Locate the cell with the specified text and output its (X, Y) center coordinate. 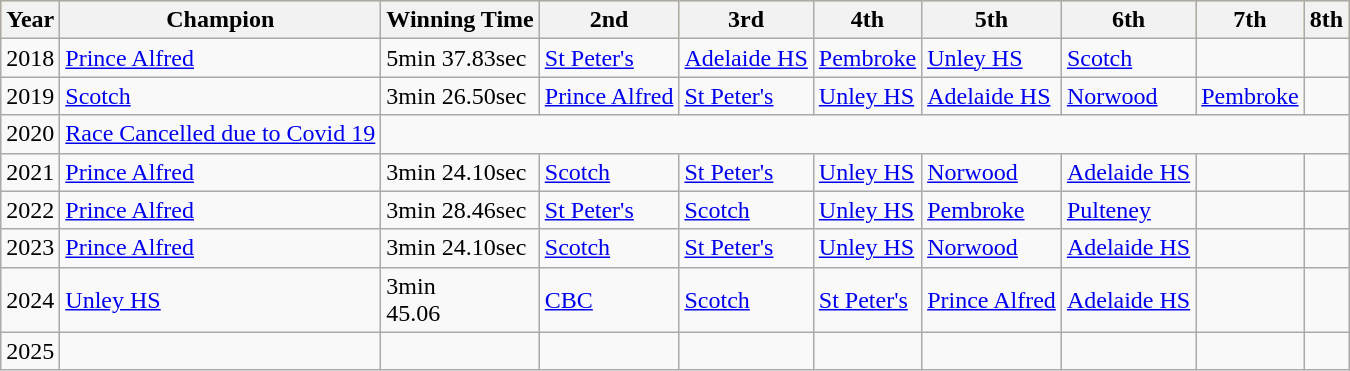
2019 (30, 96)
6th (1128, 20)
Winning Time (460, 20)
2018 (30, 58)
5min 37.83sec (460, 58)
8th (1326, 20)
2nd (609, 20)
7th (1250, 20)
3min45.06 (460, 300)
Year (30, 20)
2025 (30, 351)
2024 (30, 300)
2022 (30, 210)
2023 (30, 248)
3rd (746, 20)
Pulteney (1128, 210)
2021 (30, 172)
Champion (220, 20)
CBC (609, 300)
Race Cancelled due to Covid 19 (220, 134)
3min 28.46sec (460, 210)
2020 (30, 134)
3min 26.50sec (460, 96)
5th (992, 20)
4th (867, 20)
